Search for the cell housing the specified text and yield its (x, y) center coordinate. 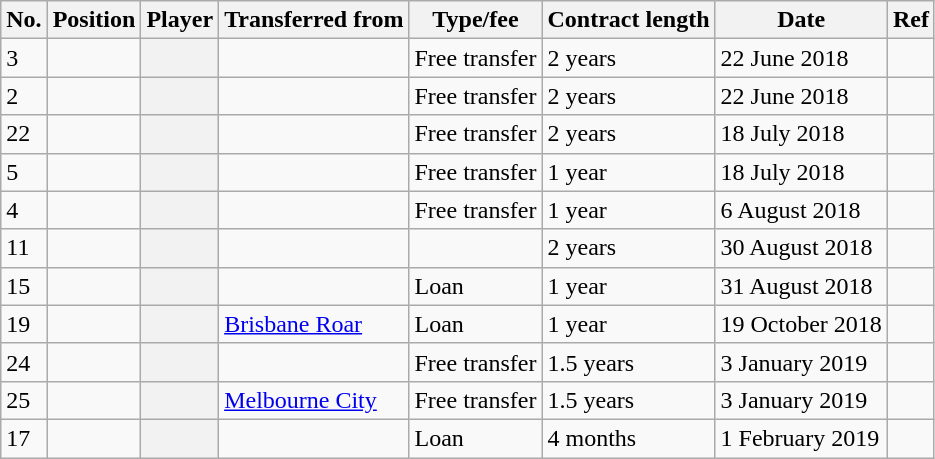
Transferred from (314, 20)
19 October 2018 (801, 324)
6 August 2018 (801, 210)
15 (24, 286)
Ref (910, 20)
11 (24, 248)
Date (801, 20)
Melbourne City (314, 400)
4 (24, 210)
Position (94, 20)
19 (24, 324)
24 (24, 362)
30 August 2018 (801, 248)
Brisbane Roar (314, 324)
22 (24, 134)
17 (24, 438)
Contract length (628, 20)
5 (24, 172)
4 months (628, 438)
25 (24, 400)
1 February 2019 (801, 438)
2 (24, 96)
Player (180, 20)
3 (24, 58)
31 August 2018 (801, 286)
Type/fee (476, 20)
No. (24, 20)
